Search for the cell housing the specified text and yield its [X, Y] center coordinate. 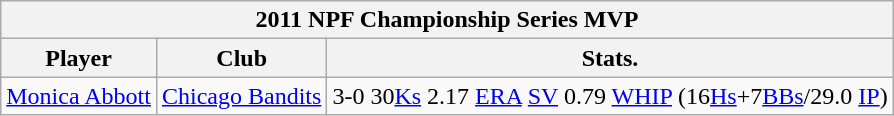
Monica Abbott [79, 96]
2011 NPF Championship Series MVP [447, 20]
Stats. [610, 58]
Chicago Bandits [241, 96]
Player [79, 58]
Club [241, 58]
3-0 30Ks 2.17 ERA SV 0.79 WHIP (16Hs+7BBs/29.0 IP) [610, 96]
